Provide the (X, Y) coordinate of the cell's center where the given text is located.  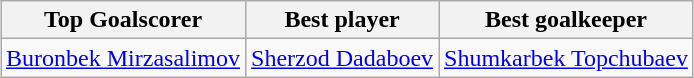
Sherzod Dadaboev (342, 58)
Buronbek Mirzasalimov (124, 58)
Best goalkeeper (566, 20)
Shumkarbek Topchubaev (566, 58)
Best player (342, 20)
Top Goalscorer (124, 20)
